Return the (x, y) coordinate for the center point of the cell that contains the specified text.  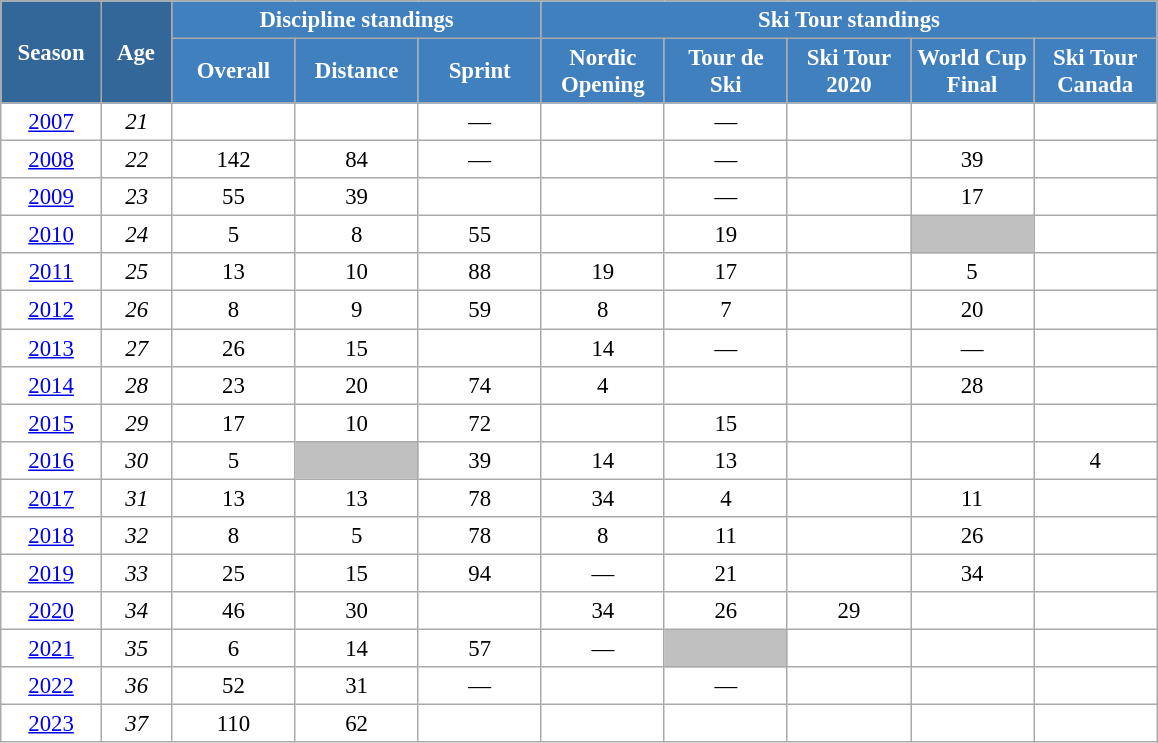
22 (136, 160)
Season (52, 52)
72 (480, 423)
2013 (52, 348)
Ski TourCanada (1096, 72)
NordicOpening (602, 72)
2017 (52, 498)
Discipline standings (356, 20)
2020 (52, 611)
84 (356, 160)
88 (480, 273)
2012 (52, 310)
110 (234, 724)
2023 (52, 724)
6 (234, 648)
2007 (52, 122)
7 (726, 310)
2021 (52, 648)
142 (234, 160)
62 (356, 724)
37 (136, 724)
94 (480, 573)
74 (480, 385)
Sprint (480, 72)
Ski Tour2020 (848, 72)
2019 (52, 573)
32 (136, 536)
33 (136, 573)
World CupFinal (972, 72)
52 (234, 686)
36 (136, 686)
2014 (52, 385)
2018 (52, 536)
27 (136, 348)
2009 (52, 197)
2016 (52, 460)
35 (136, 648)
2010 (52, 235)
Overall (234, 72)
59 (480, 310)
57 (480, 648)
2015 (52, 423)
Tour deSki (726, 72)
24 (136, 235)
2022 (52, 686)
2008 (52, 160)
Age (136, 52)
Distance (356, 72)
2011 (52, 273)
9 (356, 310)
Ski Tour standings (848, 20)
46 (234, 611)
